Provide the (x, y) coordinate of the cell's center where the given text is located.  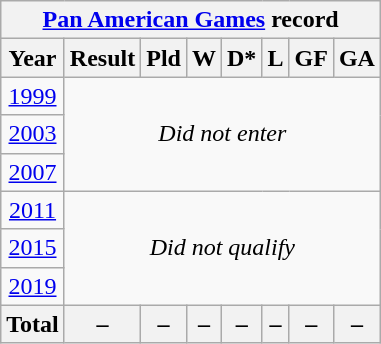
2003 (33, 134)
GA (356, 58)
Did not qualify (222, 248)
2019 (33, 286)
Pld (164, 58)
Did not enter (222, 134)
Year (33, 58)
GF (311, 58)
L (276, 58)
W (204, 58)
D* (242, 58)
Result (102, 58)
2007 (33, 172)
1999 (33, 96)
2011 (33, 210)
Pan American Games record (191, 20)
Total (33, 324)
2015 (33, 248)
